Return (x, y) of the center of cell containing provided text 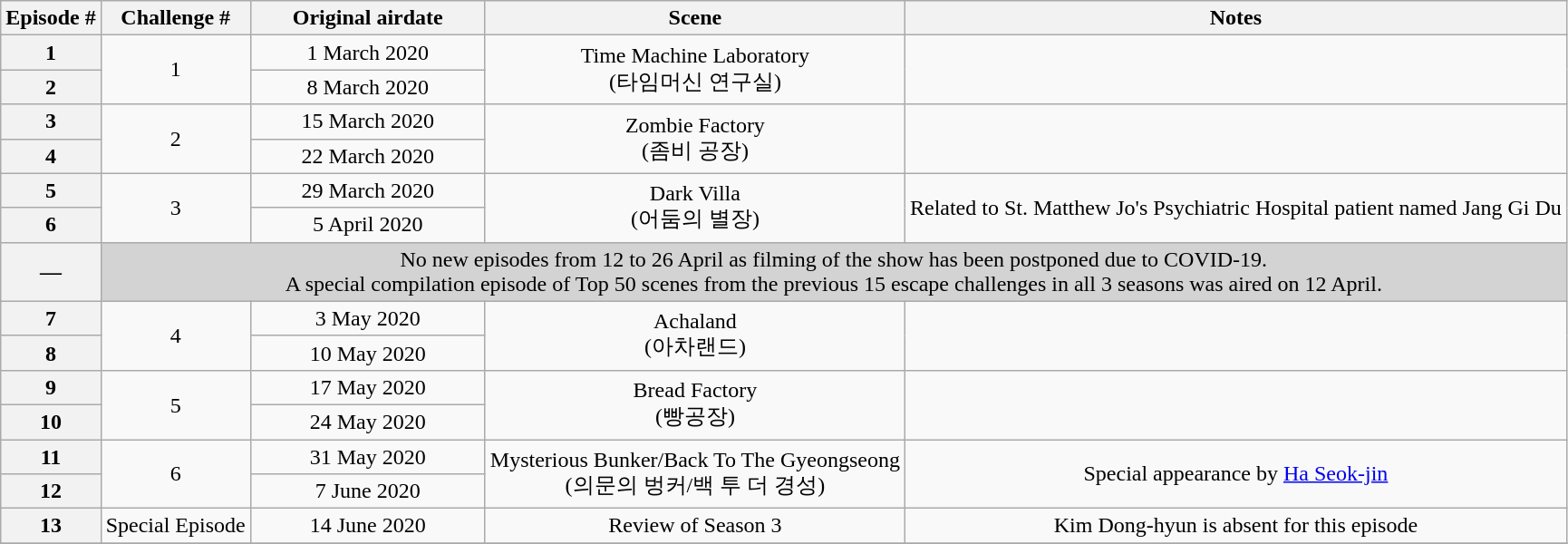
Scene (694, 18)
Special Episode (176, 526)
7 June 2020 (368, 491)
Mysterious Bunker/Back To The Gyeongseong(의문의 벙커/백 투 더 경성) (694, 473)
Achaland(아차랜드) (694, 335)
3 May 2020 (368, 318)
24 May 2020 (368, 422)
Original airdate (368, 18)
8 (51, 353)
Bread Factory(빵공장) (694, 404)
Time Machine Laboratory(타임머신 연구실) (694, 70)
Notes (1235, 18)
5 April 2020 (368, 225)
Special appearance by Ha Seok-jin (1235, 473)
Challenge # (176, 18)
1 March 2020 (368, 53)
9 (51, 387)
10 (51, 422)
Kim Dong-hyun is absent for this episode (1235, 526)
15 March 2020 (368, 121)
7 (51, 318)
12 (51, 491)
22 March 2020 (368, 156)
Review of Season 3 (694, 526)
8 March 2020 (368, 87)
31 May 2020 (368, 456)
13 (51, 526)
11 (51, 456)
14 June 2020 (368, 526)
Episode # (51, 18)
Dark Villa(어둠의 별장) (694, 208)
Zombie Factory(좀비 공장) (694, 139)
10 May 2020 (368, 353)
17 May 2020 (368, 387)
— (51, 272)
Related to St. Matthew Jo's Psychiatric Hospital patient named Jang Gi Du (1235, 208)
29 March 2020 (368, 190)
